Scan for the cell matching the given text and deliver its (X, Y) coordinate at center. 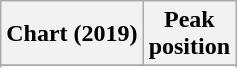
Peakposition (189, 34)
Chart (2019) (72, 34)
